Search for the cell housing the specified text and yield its [X, Y] center coordinate. 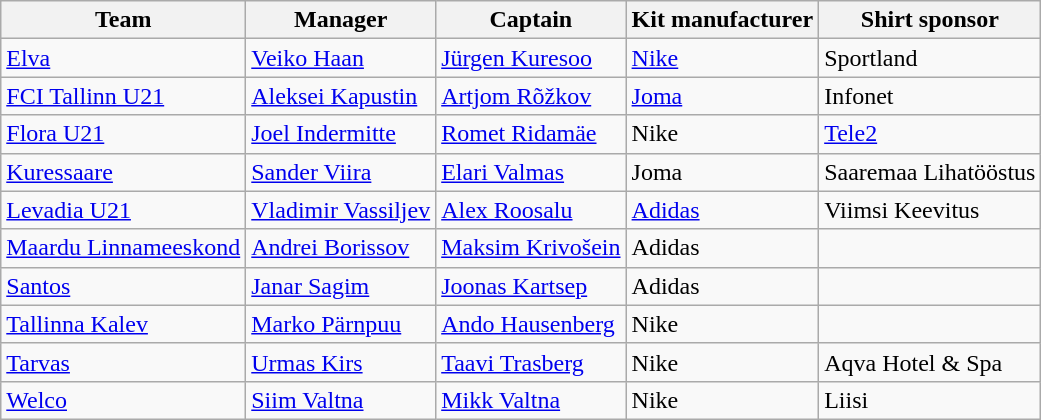
FCI Tallinn U21 [124, 96]
Aqva Hotel & Spa [930, 362]
Ando Hausenberg [531, 324]
Liisi [930, 400]
Levadia U21 [124, 210]
Maardu Linnameeskond [124, 248]
Mikk Valtna [531, 400]
Manager [341, 20]
Urmas Kirs [341, 362]
Team [124, 20]
Veiko Haan [341, 58]
Viimsi Keevitus [930, 210]
Andrei Borissov [341, 248]
Aleksei Kapustin [341, 96]
Tallinna Kalev [124, 324]
Siim Valtna [341, 400]
Sportland [930, 58]
Joonas Kartsep [531, 286]
Janar Sagim [341, 286]
Romet Ridamäe [531, 134]
Infonet [930, 96]
Elva [124, 58]
Shirt sponsor [930, 20]
Captain [531, 20]
Sander Viira [341, 172]
Artjom Rõžkov [531, 96]
Tarvas [124, 362]
Kuressaare [124, 172]
Marko Pärnpuu [341, 324]
Kit manufacturer [722, 20]
Joel Indermitte [341, 134]
Vladimir Vassiljev [341, 210]
Santos [124, 286]
Welco [124, 400]
Tele2 [930, 134]
Flora U21 [124, 134]
Maksim Krivošein [531, 248]
Elari Valmas [531, 172]
Jürgen Kuresoo [531, 58]
Alex Roosalu [531, 210]
Taavi Trasberg [531, 362]
Saaremaa Lihatööstus [930, 172]
